Determine the (x, y) coordinate at the center of the cell enclosing the given text.  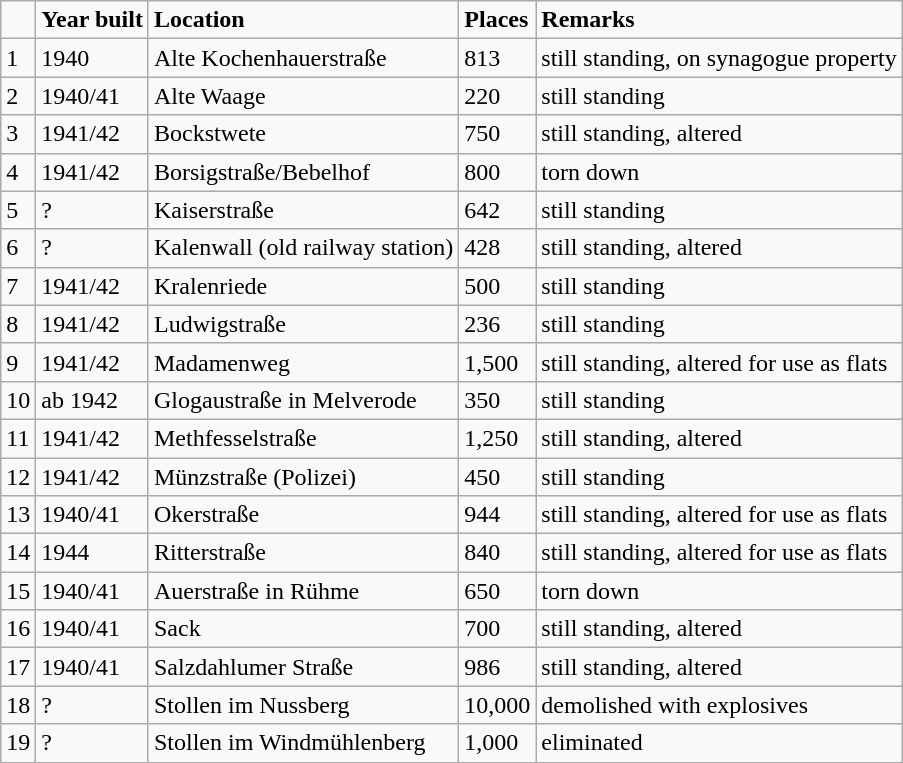
Alte Waage (303, 96)
1940 (92, 58)
220 (498, 96)
Ludwigstraße (303, 324)
800 (498, 172)
Places (498, 20)
650 (498, 591)
17 (18, 667)
2 (18, 96)
7 (18, 286)
700 (498, 629)
428 (498, 248)
Methfesselstraße (303, 438)
Auerstraße in Rühme (303, 591)
986 (498, 667)
still standing, on synagogue property (719, 58)
Bockstwete (303, 134)
3 (18, 134)
Kaiserstraße (303, 210)
Okerstraße (303, 515)
19 (18, 743)
8 (18, 324)
eliminated (719, 743)
Sack (303, 629)
Borsigstraße/Bebelhof (303, 172)
Year built (92, 20)
15 (18, 591)
Madamenweg (303, 362)
1,250 (498, 438)
6 (18, 248)
9 (18, 362)
Salzdahlumer Straße (303, 667)
642 (498, 210)
236 (498, 324)
13 (18, 515)
Stollen im Windmühlenberg (303, 743)
10 (18, 400)
Glogaustraße in Melverode (303, 400)
10,000 (498, 705)
1,000 (498, 743)
500 (498, 286)
16 (18, 629)
12 (18, 477)
1944 (92, 553)
450 (498, 477)
18 (18, 705)
11 (18, 438)
4 (18, 172)
Münzstraße (Polizei) (303, 477)
Kralenriede (303, 286)
Stollen im Nussberg (303, 705)
1 (18, 58)
5 (18, 210)
14 (18, 553)
Location (303, 20)
demolished with explosives (719, 705)
350 (498, 400)
944 (498, 515)
813 (498, 58)
Alte Kochenhauerstraße (303, 58)
ab 1942 (92, 400)
Remarks (719, 20)
1,500 (498, 362)
840 (498, 553)
Ritterstraße (303, 553)
Kalenwall (old railway station) (303, 248)
750 (498, 134)
